Determine the (X, Y) coordinate at the center of the cell enclosing the given text.  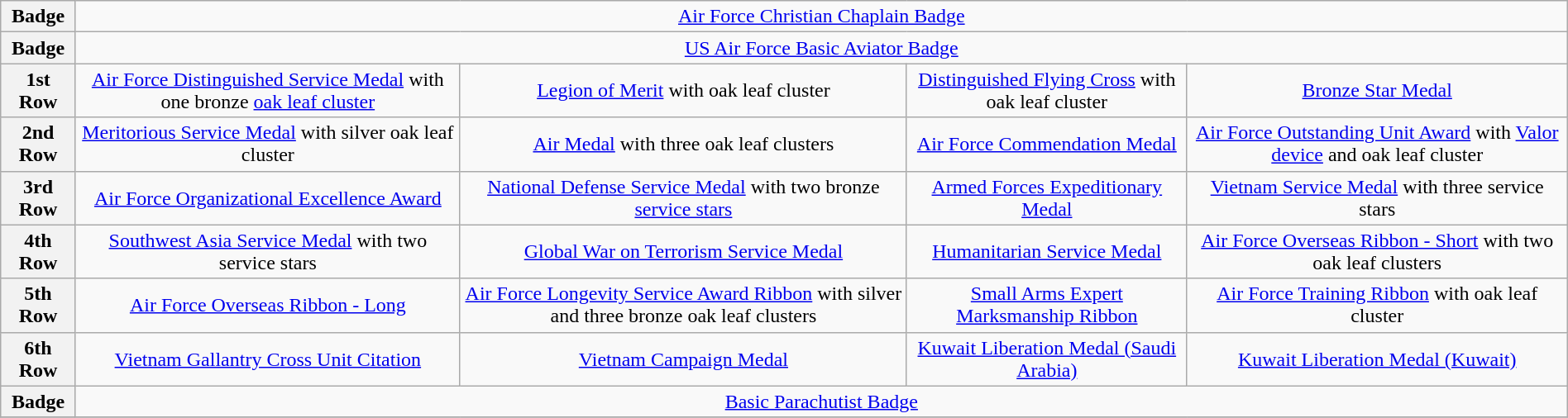
Air Force Outstanding Unit Award with Valor device and oak leaf cluster (1377, 144)
Air Force Christian Chaplain Badge (821, 17)
3rd Row (38, 198)
National Defense Service Medal with two bronze service stars (683, 198)
Small Arms Expert Marksmanship Ribbon (1047, 306)
Bronze Star Medal (1377, 91)
Air Force Commendation Medal (1047, 144)
Air Medal with three oak leaf clusters (683, 144)
Legion of Merit with oak leaf cluster (683, 91)
Kuwait Liberation Medal (Kuwait) (1377, 359)
Basic Parachutist Badge (821, 401)
1st Row (38, 91)
Armed Forces Expeditionary Medal (1047, 198)
Vietnam Service Medal with three service stars (1377, 198)
5th Row (38, 306)
Meritorious Service Medal with silver oak leaf cluster (268, 144)
Air Force Organizational Excellence Award (268, 198)
Air Force Distinguished Service Medal with one bronze oak leaf cluster (268, 91)
Vietnam Gallantry Cross Unit Citation (268, 359)
Air Force Overseas Ribbon - Short with two oak leaf clusters (1377, 251)
Air Force Training Ribbon with oak leaf cluster (1377, 306)
Southwest Asia Service Medal with two service stars (268, 251)
Distinguished Flying Cross with oak leaf cluster (1047, 91)
US Air Force Basic Aviator Badge (821, 48)
Humanitarian Service Medal (1047, 251)
2nd Row (38, 144)
4th Row (38, 251)
Vietnam Campaign Medal (683, 359)
Global War on Terrorism Service Medal (683, 251)
Air Force Overseas Ribbon - Long (268, 306)
Kuwait Liberation Medal (Saudi Arabia) (1047, 359)
6th Row (38, 359)
Air Force Longevity Service Award Ribbon with silver and three bronze oak leaf clusters (683, 306)
